Provide the [x, y] coordinate of the cell's center where the given text is located.  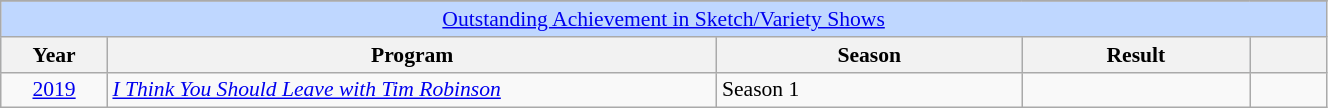
Outstanding Achievement in Sketch/Variety Shows [664, 19]
Year [54, 55]
Season 1 [870, 90]
Season [870, 55]
I Think You Should Leave with Tim Robinson [412, 90]
Program [412, 55]
Result [1136, 55]
2019 [54, 90]
